Search for the cell housing the specified text and yield its (x, y) center coordinate. 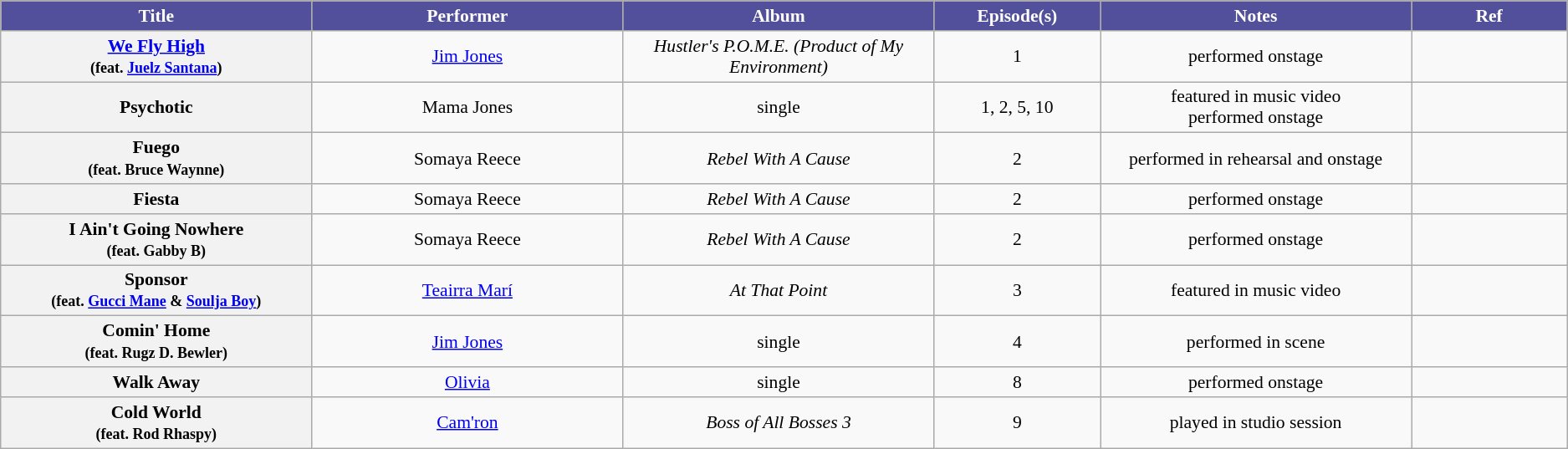
featured in music video (1256, 291)
9 (1017, 423)
8 (1017, 382)
Olivia (467, 382)
Fuego (feat. Bruce Waynne) (156, 159)
3 (1017, 291)
Hustler's P.O.M.E. (Product of My Environment) (779, 57)
featured in music video performed onstage (1256, 107)
4 (1017, 341)
We Fly High (feat. Juelz Santana) (156, 57)
Album (779, 16)
Comin' Home (feat. Rugz D. Bewler) (156, 341)
1 (1017, 57)
Episode(s) (1017, 16)
Cam'ron (467, 423)
I Ain't Going Nowhere (feat. Gabby B) (156, 239)
Performer (467, 16)
Mama Jones (467, 107)
Notes (1256, 16)
Fiesta (156, 199)
Title (156, 16)
Sponsor (feat. Gucci Mane & Soulja Boy) (156, 291)
At That Point (779, 291)
performed in rehearsal and onstage (1256, 159)
1, 2, 5, 10 (1017, 107)
Boss of All Bosses 3 (779, 423)
performed in scene (1256, 341)
Psychotic (156, 107)
Teairra Marí (467, 291)
Walk Away (156, 382)
Cold World (feat. Rod Rhaspy) (156, 423)
played in studio session (1256, 423)
Ref (1489, 16)
